Extract the (X, Y) coordinate from the center of the cell holding the provided text.  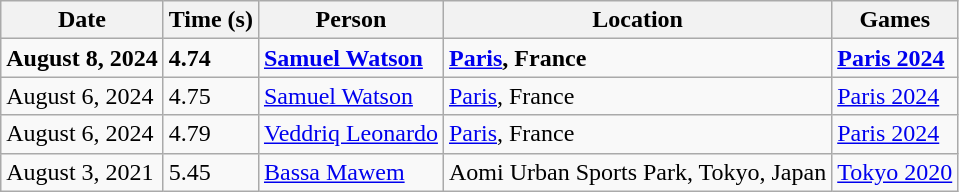
Tokyo 2020 (895, 172)
5.45 (210, 172)
4.79 (210, 134)
4.75 (210, 96)
Bassa Mawem (350, 172)
August 3, 2021 (82, 172)
Games (895, 20)
Date (82, 20)
Person (350, 20)
Aomi Urban Sports Park, Tokyo, Japan (637, 172)
Veddriq Leonardo (350, 134)
4.74 (210, 58)
Time (s) (210, 20)
August 8, 2024 (82, 58)
Location (637, 20)
